Locate the cell with the specified text and output its (X, Y) center coordinate. 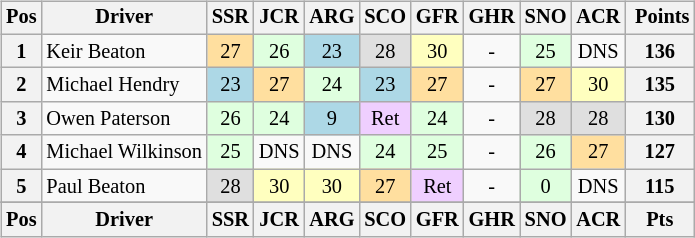
3 (21, 119)
Michael Hendry (124, 85)
136 (660, 51)
5 (21, 186)
9 (332, 119)
Paul Beaton (124, 186)
127 (660, 152)
115 (660, 186)
Pts (660, 220)
Owen Paterson (124, 119)
130 (660, 119)
Michael Wilkinson (124, 152)
2 (21, 85)
1 (21, 51)
0 (546, 186)
135 (660, 85)
Points (660, 18)
4 (21, 152)
Keir Beaton (124, 51)
